Extract the [x, y] coordinate from the center of the cell holding the provided text.  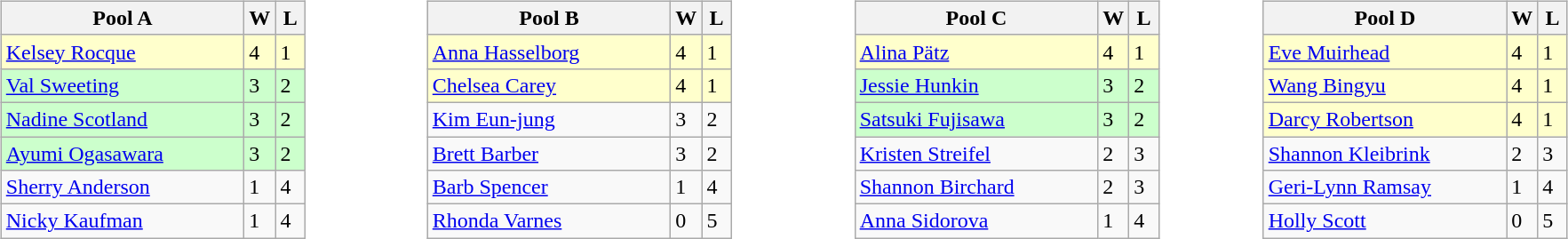
Val Sweeting [123, 85]
Satsuki Fujisawa [976, 119]
Kristen Streifel [976, 154]
Barb Spencer [549, 187]
Anna Sidorova [976, 221]
Nadine Scotland [123, 119]
Anna Hasselborg [549, 52]
Jessie Hunkin [976, 85]
Darcy Robertson [1385, 119]
Ayumi Ogasawara [123, 154]
Pool D [1385, 18]
Pool A [123, 18]
Geri-Lynn Ramsay [1385, 187]
Alina Pätz [976, 52]
Pool C [976, 18]
Eve Muirhead [1385, 52]
Brett Barber [549, 154]
Pool B [549, 18]
Holly Scott [1385, 221]
Kim Eun-jung [549, 119]
Rhonda Varnes [549, 221]
Nicky Kaufman [123, 221]
Shannon Birchard [976, 187]
Kelsey Rocque [123, 52]
Shannon Kleibrink [1385, 154]
Chelsea Carey [549, 85]
Wang Bingyu [1385, 85]
Sherry Anderson [123, 187]
